Locate the cell with the specified text and output its (X, Y) center coordinate. 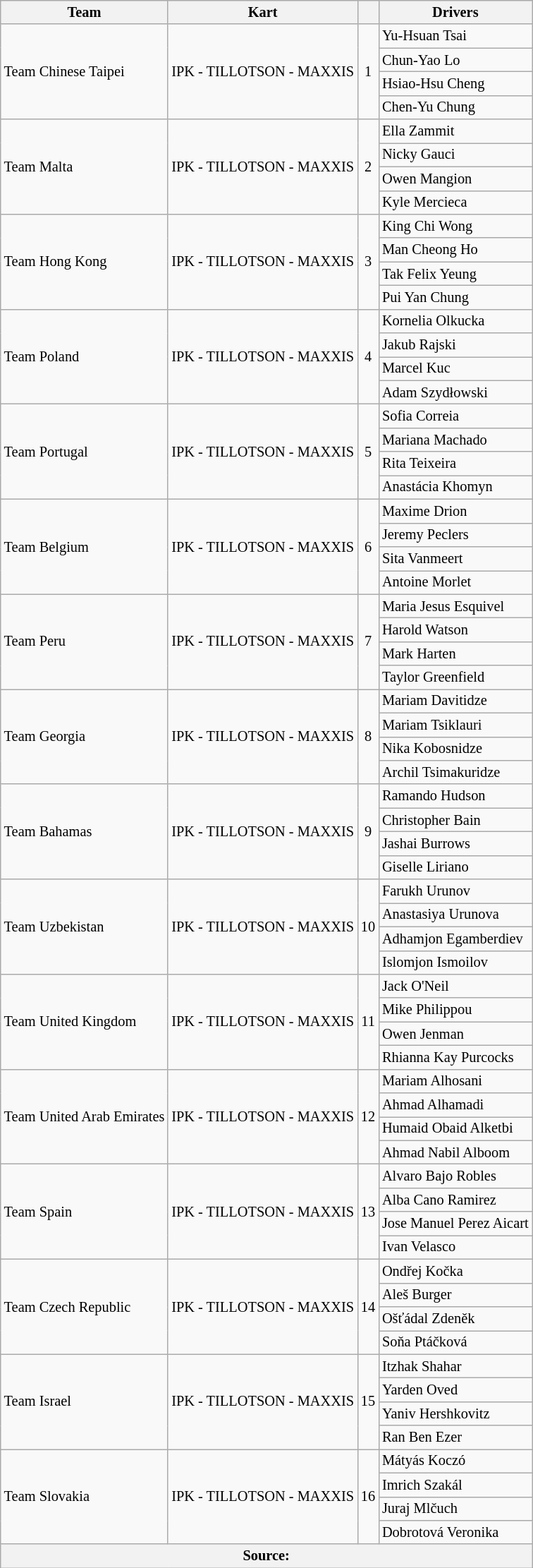
Adam Szydłowski (455, 392)
Team Uzbekistan (85, 927)
13 (368, 1212)
King Chi Wong (455, 226)
Kyle Mercieca (455, 203)
7 (368, 642)
15 (368, 1401)
Jakub Rajski (455, 345)
Giselle Liriano (455, 867)
Ran Ben Ezer (455, 1437)
1 (368, 72)
12 (368, 1116)
8 (368, 737)
Chun-Yao Lo (455, 60)
Man Cheong Ho (455, 250)
Ahmad Nabil Alboom (455, 1152)
Mariam Davitidze (455, 701)
Nicky Gauci (455, 155)
Team United Arab Emirates (85, 1116)
6 (368, 546)
Tak Felix Yeung (455, 274)
Antoine Morlet (455, 582)
Team Portugal (85, 452)
Team (85, 12)
Rita Teixeira (455, 464)
Jashai Burrows (455, 843)
Team Poland (85, 357)
Aleš Burger (455, 1295)
Harold Watson (455, 629)
Team Czech Republic (85, 1307)
Jeremy Peclers (455, 535)
Kart (262, 12)
9 (368, 831)
Rhianna Kay Purcocks (455, 1057)
Sofia Correia (455, 416)
Mariam Alhosani (455, 1081)
Team Bahamas (85, 831)
Team Chinese Taipei (85, 72)
Alvaro Bajo Robles (455, 1176)
Team Slovakia (85, 1496)
Christopher Bain (455, 820)
Team Peru (85, 642)
Maria Jesus Esquivel (455, 606)
Anastácia Khomyn (455, 487)
Juraj Mlčuch (455, 1509)
16 (368, 1496)
Mariam Tsiklauri (455, 725)
Owen Mangion (455, 179)
Mark Harten (455, 653)
Marcel Kuc (455, 368)
Alba Cano Ramirez (455, 1200)
Humaid Obaid Alketbi (455, 1128)
Team Hong Kong (85, 261)
3 (368, 261)
10 (368, 927)
4 (368, 357)
Itzhak Shahar (455, 1366)
Hsiao-Hsu Cheng (455, 83)
Team Israel (85, 1401)
Drivers (455, 12)
Imrich Szakál (455, 1485)
Owen Jenman (455, 1034)
Ivan Velasco (455, 1247)
Mariana Machado (455, 440)
Ahmad Alhamadi (455, 1105)
Yarden Oved (455, 1389)
Team Spain (85, 1212)
Source: (266, 1556)
Yaniv Hershkovitz (455, 1413)
Dobrotová Veronika (455, 1532)
Ošťádal Zdeněk (455, 1318)
Jose Manuel Perez Aicart (455, 1224)
Team Georgia (85, 737)
Team United Kingdom (85, 1022)
Taylor Greenfield (455, 677)
Jack O'Neil (455, 986)
Kornelia Olkucka (455, 321)
Team Malta (85, 167)
Ramando Hudson (455, 796)
Maxime Drion (455, 511)
Yu-Hsuan Tsai (455, 36)
Ella Zammit (455, 131)
Ondřej Kočka (455, 1271)
Pui Yan Chung (455, 297)
Team Belgium (85, 546)
5 (368, 452)
Archil Tsimakuridze (455, 772)
Nika Kobosnidze (455, 749)
2 (368, 167)
Anastasiya Urunova (455, 915)
Farukh Urunov (455, 891)
Chen-Yu Chung (455, 107)
11 (368, 1022)
Sita Vanmeert (455, 558)
Soňa Ptáčková (455, 1342)
14 (368, 1307)
Mike Philippou (455, 1010)
Islomjon Ismoilov (455, 963)
Adhamjon Egamberdiev (455, 939)
Mátyás Koczó (455, 1461)
